Determine the [X, Y] coordinate at the center of the cell enclosing the given text.  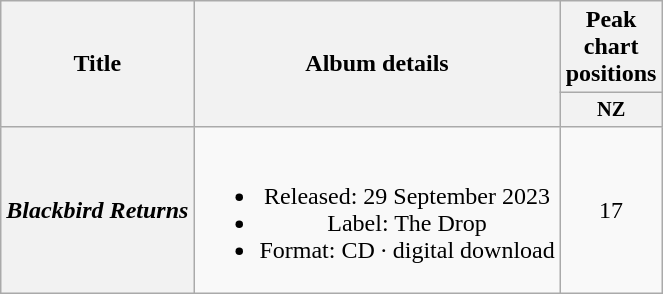
Blackbird Returns [98, 210]
Album details [377, 64]
Title [98, 64]
NZ [611, 110]
17 [611, 210]
Peak chart positions [611, 47]
Released: 29 September 2023Label: The DropFormat: CD · digital download [377, 210]
